For the text-containing cell, return its midpoint in [x, y] coordinate format. 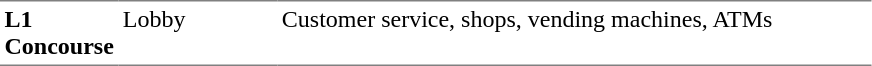
Lobby [198, 33]
L1Concourse [59, 33]
Customer service, shops, vending machines, ATMs [574, 33]
